Locate the cell with the specified text and output its (x, y) center coordinate. 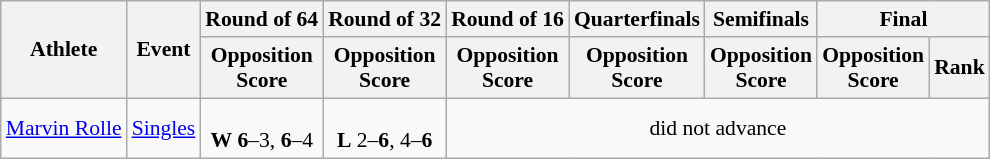
W 6–3, 6–4 (262, 128)
Semifinals (761, 19)
Round of 32 (384, 19)
Singles (164, 128)
Round of 64 (262, 19)
Round of 16 (508, 19)
Final (904, 19)
Rank (960, 68)
did not advance (718, 128)
Event (164, 50)
Marvin Rolle (64, 128)
L 2–6, 4–6 (384, 128)
Quarterfinals (637, 19)
Athlete (64, 50)
